Extract the (X, Y) coordinate from the center of the cell holding the provided text.  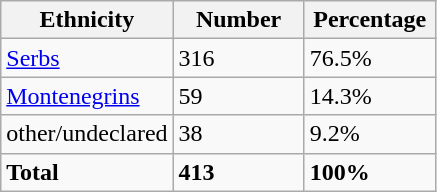
Percentage (370, 20)
Serbs (87, 58)
14.3% (370, 96)
76.5% (370, 58)
100% (370, 172)
316 (238, 58)
Ethnicity (87, 20)
59 (238, 96)
38 (238, 134)
413 (238, 172)
Number (238, 20)
9.2% (370, 134)
other/undeclared (87, 134)
Total (87, 172)
Montenegrins (87, 96)
